Return the (X, Y) coordinate for the center point of the cell that contains the specified text.  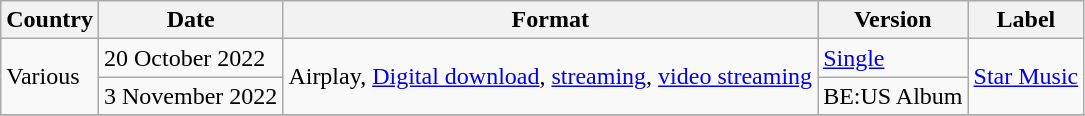
Star Music (1026, 77)
3 November 2022 (190, 96)
Single (893, 58)
Format (550, 20)
Country (50, 20)
BE:US Album (893, 96)
Label (1026, 20)
Date (190, 20)
Various (50, 77)
20 October 2022 (190, 58)
Version (893, 20)
Airplay, Digital download, streaming, video streaming (550, 77)
